Pinpoint the cell where the given text exists, returning its (X, Y) midpoint coordinate. 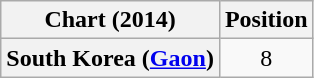
Position (266, 20)
South Korea (Gaon) (110, 58)
8 (266, 58)
Chart (2014) (110, 20)
